Determine the [x, y] coordinate at the center of the cell enclosing the given text.  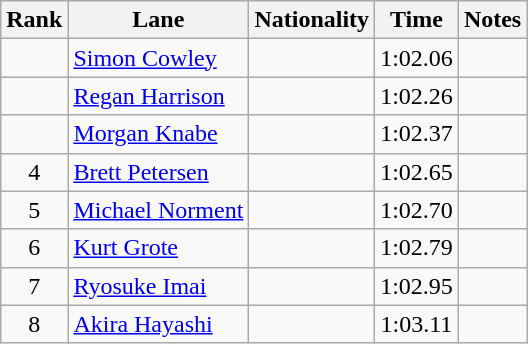
1:02.06 [417, 58]
Time [417, 20]
1:03.11 [417, 324]
Lane [158, 20]
8 [34, 324]
Notes [492, 20]
1:02.37 [417, 134]
1:02.79 [417, 248]
6 [34, 248]
Nationality [312, 20]
Michael Norment [158, 210]
1:02.26 [417, 96]
Morgan Knabe [158, 134]
4 [34, 172]
Ryosuke Imai [158, 286]
Regan Harrison [158, 96]
1:02.70 [417, 210]
Kurt Grote [158, 248]
1:02.65 [417, 172]
Simon Cowley [158, 58]
7 [34, 286]
Akira Hayashi [158, 324]
5 [34, 210]
1:02.95 [417, 286]
Rank [34, 20]
Brett Petersen [158, 172]
